Detect which cell encompasses the target text, then output its (x, y) center coordinate. 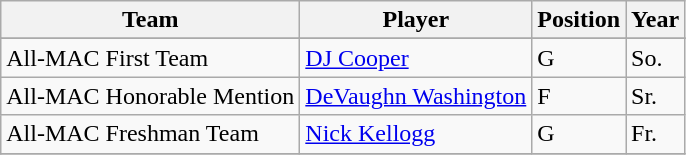
Nick Kellogg (416, 134)
All-MAC First Team (150, 58)
Fr. (656, 134)
Year (656, 20)
DeVaughn Washington (416, 96)
All-MAC Freshman Team (150, 134)
Position (579, 20)
So. (656, 58)
Sr. (656, 96)
All-MAC Honorable Mention (150, 96)
Player (416, 20)
Team (150, 20)
F (579, 96)
DJ Cooper (416, 58)
